Extract the [x, y] coordinate from the center of the cell holding the provided text.  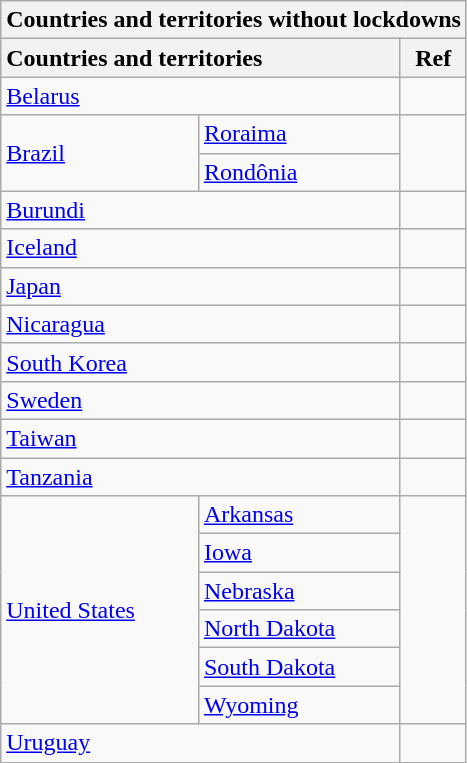
Countries and territories [200, 58]
Taiwan [200, 438]
Wyoming [298, 705]
Tanzania [200, 477]
Arkansas [298, 515]
Countries and territories without lockdowns [234, 20]
Uruguay [200, 743]
Belarus [200, 96]
Nicaragua [200, 324]
Brazil [100, 153]
Nebraska [298, 591]
Iceland [200, 248]
Iowa [298, 553]
Roraima [298, 134]
South Dakota [298, 667]
Rondônia [298, 172]
Ref [434, 58]
Burundi [200, 210]
South Korea [200, 362]
United States [100, 610]
North Dakota [298, 629]
Sweden [200, 400]
Japan [200, 286]
